From the cell containing the given text, extract its center point as (X, Y) coordinate. 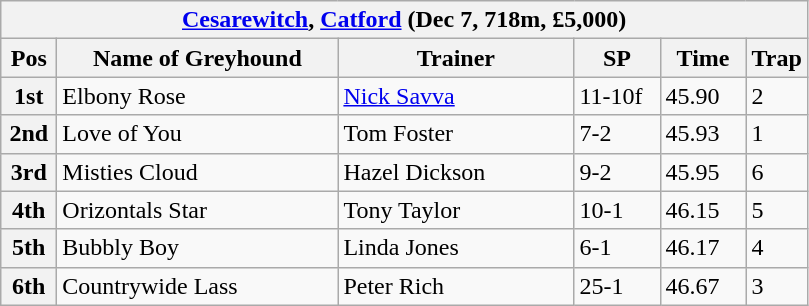
6th (29, 286)
Trap (776, 58)
Name of Greyhound (198, 58)
2 (776, 96)
45.93 (703, 134)
Countrywide Lass (198, 286)
Orizontals Star (198, 210)
1st (29, 96)
Misties Cloud (198, 172)
2nd (29, 134)
11-10f (617, 96)
9-2 (617, 172)
Tom Foster (456, 134)
Time (703, 58)
46.15 (703, 210)
45.90 (703, 96)
SP (617, 58)
Bubbly Boy (198, 248)
6-1 (617, 248)
3 (776, 286)
Trainer (456, 58)
6 (776, 172)
5th (29, 248)
4th (29, 210)
Peter Rich (456, 286)
Linda Jones (456, 248)
Pos (29, 58)
Love of You (198, 134)
Nick Savva (456, 96)
3rd (29, 172)
1 (776, 134)
7-2 (617, 134)
4 (776, 248)
Cesarewitch, Catford (Dec 7, 718m, £5,000) (404, 20)
10-1 (617, 210)
45.95 (703, 172)
Elbony Rose (198, 96)
25-1 (617, 286)
Hazel Dickson (456, 172)
46.67 (703, 286)
46.17 (703, 248)
Tony Taylor (456, 210)
5 (776, 210)
